Find where the given text appears and provide that cell's center as [x, y] coordinate. 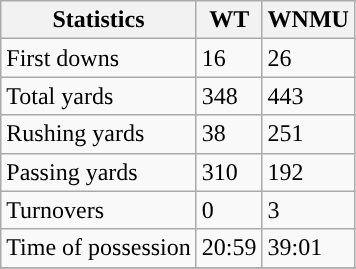
251 [308, 134]
Total yards [99, 96]
0 [229, 210]
39:01 [308, 248]
348 [229, 96]
310 [229, 172]
Statistics [99, 20]
26 [308, 58]
Passing yards [99, 172]
WT [229, 20]
3 [308, 210]
First downs [99, 58]
20:59 [229, 248]
38 [229, 134]
192 [308, 172]
Turnovers [99, 210]
443 [308, 96]
16 [229, 58]
WNMU [308, 20]
Rushing yards [99, 134]
Time of possession [99, 248]
